Determine the (X, Y) coordinate at the center of the cell enclosing the given text.  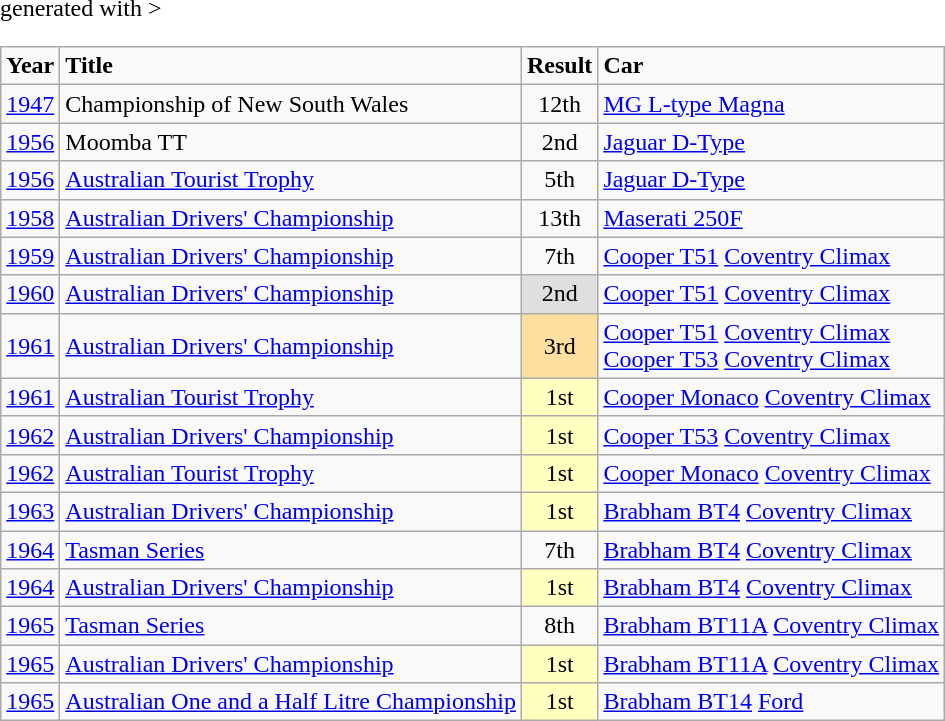
1963 (30, 511)
3rd (559, 346)
Car (772, 66)
Cooper T51 Coventry ClimaxCooper T53 Coventry Climax (772, 346)
MG L-type Magna (772, 104)
5th (559, 180)
Year (30, 66)
1947 (30, 104)
12th (559, 104)
Maserati 250F (772, 218)
13th (559, 218)
1958 (30, 218)
1959 (30, 256)
Cooper T53 Coventry Climax (772, 435)
Moomba TT (291, 142)
1960 (30, 294)
8th (559, 626)
Championship of New South Wales (291, 104)
Title (291, 66)
Result (559, 66)
Brabham BT14 Ford (772, 702)
Australian One and a Half Litre Championship (291, 702)
